Determine the [X, Y] coordinate at the center of the cell enclosing the given text.  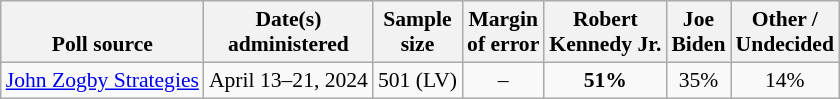
51% [605, 80]
Date(s)administered [288, 32]
501 (LV) [418, 80]
April 13–21, 2024 [288, 80]
– [503, 80]
John Zogby Strategies [102, 80]
Other /Undecided [784, 32]
JoeBiden [698, 32]
Poll source [102, 32]
Marginof error [503, 32]
35% [698, 80]
Samplesize [418, 32]
RobertKennedy Jr. [605, 32]
14% [784, 80]
